Return the [x, y] coordinate for the center point of the cell that contains the specified text.  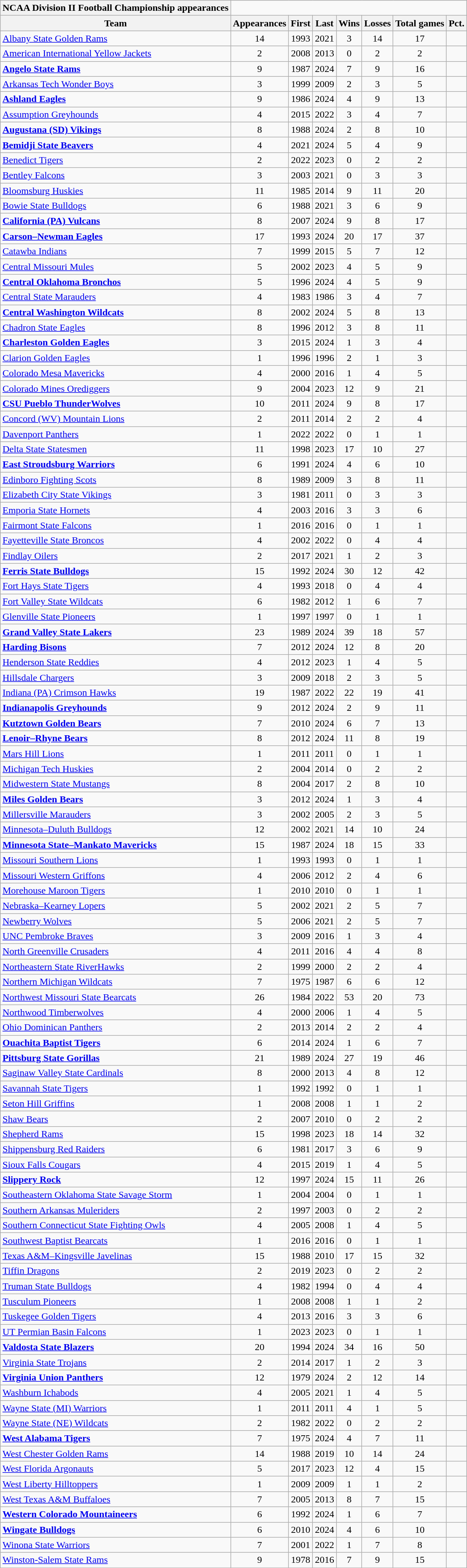
Delta State Statesmen [116, 449]
Glenville State Pioneers [116, 616]
50 [420, 1347]
Ohio Dominican Panthers [116, 1027]
Fort Hays State Tigers [116, 586]
23 [260, 632]
Sioux Falls Cougars [116, 1165]
Midwestern State Mustangs [116, 784]
22 [349, 693]
Nebraska–Kearney Lopers [116, 906]
Savannah State Tigers [116, 1088]
42 [420, 571]
Colorado Mines Orediggers [116, 388]
Michigan Tech Huskies [116, 769]
1979 [301, 1377]
Tiffin Dragons [116, 1271]
Elizabeth City State Vikings [116, 495]
Millersville Marauders [116, 814]
Miles Golden Bears [116, 799]
Fort Valley State Wildcats [116, 601]
Bowie State Bulldogs [116, 206]
37 [420, 236]
Newberry Wolves [116, 921]
Bemidji State Beavers [116, 145]
UT Permian Basin Falcons [116, 1332]
Southwest Baptist Bearcats [116, 1241]
Valdosta State Blazers [116, 1347]
Minnesota State–Mankato Mavericks [116, 845]
Central State Marauders [116, 297]
Tusculum Pioneers [116, 1301]
Lenoir–Rhyne Bears [116, 738]
Shaw Bears [116, 1119]
Wayne State (NE) Wildcats [116, 1423]
West Liberty Hilltoppers [116, 1484]
Colorado Mesa Mavericks [116, 373]
Saginaw Valley State Cardinals [116, 1073]
46 [420, 1058]
Findlay Oilers [116, 556]
Davenport Panthers [116, 434]
Northwood Timberwolves [116, 1012]
Wingate Bulldogs [116, 1530]
Augustana (SD) Vikings [116, 130]
Kutztown Golden Bears [116, 723]
Shippensburg Red Raiders [116, 1149]
Total games [420, 23]
34 [349, 1347]
Appearances [260, 23]
Texas A&M–Kingsville Javelinas [116, 1256]
Southern Arkansas Muleriders [116, 1210]
1983 [301, 297]
39 [349, 632]
West Alabama Tigers [116, 1438]
Truman State Bulldogs [116, 1286]
Bloomsburg Huskies [116, 191]
Tuskegee Golden Tigers [116, 1317]
Ouachita Baptist Tigers [116, 1043]
Wayne State (MI) Warriors [116, 1408]
Angelo State Rams [116, 69]
Emporia State Hornets [116, 510]
Arkansas Tech Wonder Boys [116, 84]
Missouri Western Griffons [116, 875]
Hillsdale Chargers [116, 678]
Losses [377, 23]
Pittsburg State Gorillas [116, 1058]
Minnesota–Duluth Bulldogs [116, 830]
Edinboro Fighting Scots [116, 480]
Grand Valley State Lakers [116, 632]
Central Oklahoma Bronchos [116, 282]
Fayetteville State Broncos [116, 541]
West Chester Golden Rams [116, 1454]
33 [420, 845]
Indiana (PA) Crimson Hawks [116, 693]
1978 [301, 1560]
Benedict Tigers [116, 160]
Chadron State Eagles [116, 327]
East Stroudsburg Warriors [116, 465]
1985 [301, 191]
41 [420, 693]
California (PA) Vulcans [116, 221]
Albany State Golden Rams [116, 38]
Virginia Union Panthers [116, 1377]
30 [349, 571]
Ashland Eagles [116, 99]
2001 [301, 1545]
Assumption Greyhounds [116, 114]
Henderson State Reddies [116, 662]
Northwest Missouri State Bearcats [116, 997]
Winston-Salem State Rams [116, 1560]
Morehouse Maroon Tigers [116, 890]
Catawba Indians [116, 251]
Charleston Golden Eagles [116, 343]
Indianapolis Greyhounds [116, 708]
West Texas A&M Buffaloes [116, 1499]
First [301, 23]
Clarion Golden Eagles [116, 358]
73 [420, 997]
American International Yellow Jackets [116, 54]
Southern Connecticut State Fighting Owls [116, 1225]
Southeastern Oklahoma State Savage Storm [116, 1195]
Mars Hill Lions [116, 754]
NCAA Division II Football Championship appearances [116, 8]
Concord (WV) Mountain Lions [116, 419]
Shepherd Rams [116, 1134]
Central Missouri Mules [116, 267]
1991 [301, 465]
Winona State Warriors [116, 1545]
Wins [349, 23]
Harding Bisons [116, 647]
Western Colorado Mountaineers [116, 1514]
West Florida Argonauts [116, 1469]
57 [420, 632]
Seton Hill Griffins [116, 1103]
Northeastern State RiverHawks [116, 967]
Northern Michigan Wildcats [116, 982]
Fairmont State Falcons [116, 525]
53 [349, 997]
Missouri Southern Lions [116, 860]
Central Washington Wildcats [116, 312]
Team [116, 23]
CSU Pueblo ThunderWolves [116, 403]
1984 [301, 997]
Carson–Newman Eagles [116, 236]
North Greenville Crusaders [116, 952]
Washburn Ichabods [116, 1392]
Bentley Falcons [116, 175]
Pct. [457, 23]
Last [324, 23]
Virginia State Trojans [116, 1362]
Ferris State Bulldogs [116, 571]
UNC Pembroke Braves [116, 936]
Slippery Rock [116, 1180]
